Provide the [x, y] coordinate of the cell's center where the given text is located.  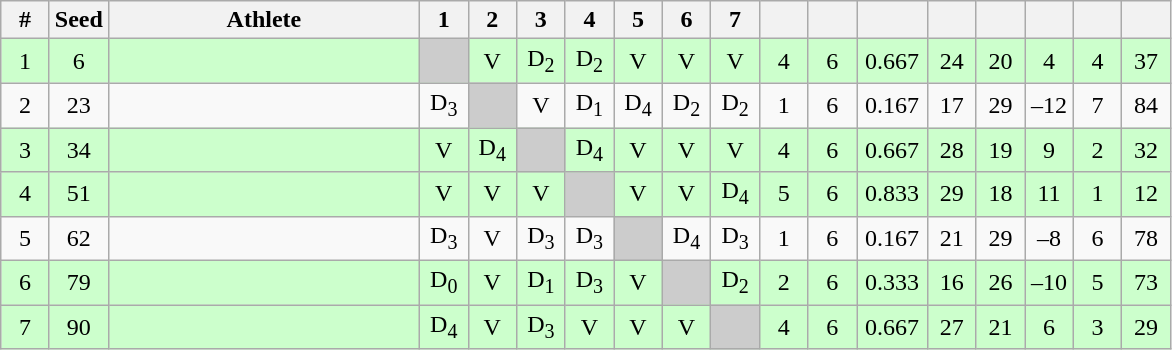
17 [952, 105]
28 [952, 150]
23 [78, 105]
18 [1000, 194]
Athlete [264, 20]
26 [1000, 283]
27 [952, 327]
73 [1146, 283]
16 [952, 283]
12 [1146, 194]
37 [1146, 61]
20 [1000, 61]
32 [1146, 150]
11 [1050, 194]
0.333 [892, 283]
0.833 [892, 194]
78 [1146, 238]
51 [78, 194]
84 [1146, 105]
62 [78, 238]
# [26, 20]
19 [1000, 150]
–8 [1050, 238]
79 [78, 283]
D0 [444, 283]
90 [78, 327]
Seed [78, 20]
9 [1050, 150]
–10 [1050, 283]
24 [952, 61]
–12 [1050, 105]
34 [78, 150]
